Identify which cell holds the provided text, then report its [X, Y] central coordinate. 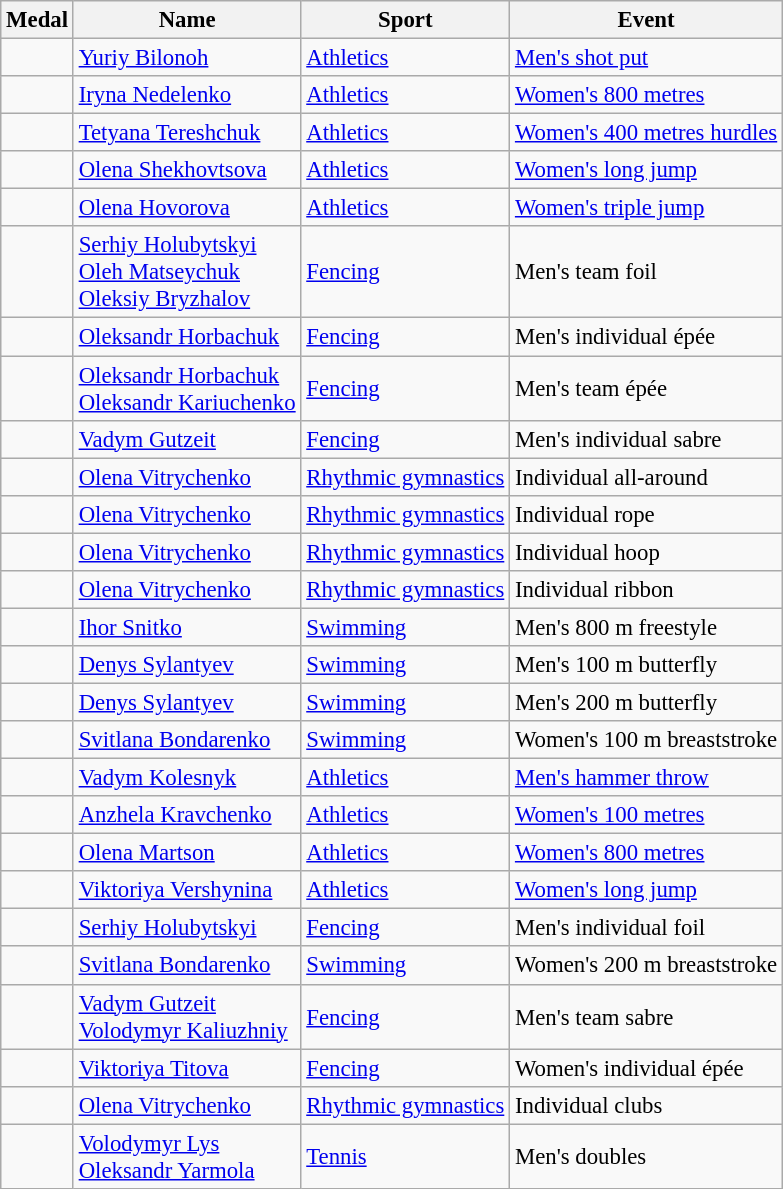
Olena Shekhovtsova [187, 170]
Vadym Kolesnyk [187, 778]
Serhiy Holubytskyi [187, 928]
Men's individual sabre [646, 439]
Individual ribbon [646, 590]
Vadym Gutzeit [187, 439]
Olena Hovorova [187, 208]
Individual rope [646, 514]
Viktoriya Titova [187, 1068]
Men's shot put [646, 58]
Sport [406, 20]
Volodymyr LysOleksandr Yarmola [187, 1156]
Men's hammer throw [646, 778]
Men's team épée [646, 388]
Tetyana Tereshchuk [187, 133]
Yuriy Bilonoh [187, 58]
Men's individual foil [646, 928]
Women's 200 m breaststroke [646, 966]
Iryna Nedelenko [187, 95]
Vadym GutzeitVolodymyr Kaliuzhniy [187, 1016]
Women's 400 metres hurdles [646, 133]
Women's 100 m breaststroke [646, 740]
Anzhela Kravchenko [187, 815]
Viktoriya Vershynina [187, 890]
Men's 200 m butterfly [646, 702]
Women's 100 metres [646, 815]
Men's 100 m butterfly [646, 665]
Women's triple jump [646, 208]
Tennis [406, 1156]
Men's doubles [646, 1156]
Men's 800 m freestyle [646, 627]
Individual clubs [646, 1105]
Oleksandr Horbachuk [187, 337]
Event [646, 20]
Men's individual épée [646, 337]
Name [187, 20]
Women's individual épée [646, 1068]
Individual all-around [646, 477]
Ihor Snitko [187, 627]
Oleksandr HorbachukOleksandr Kariuchenko [187, 388]
Olena Martson [187, 853]
Men's team foil [646, 272]
Men's team sabre [646, 1016]
Individual hoop [646, 552]
Serhiy HolubytskyiOleh MatseychukOleksiy Bryzhalov [187, 272]
Medal [38, 20]
